Find where the given text appears and provide that cell's center as (X, Y) coordinate. 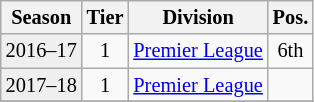
Division (198, 17)
6th (290, 51)
Tier (106, 17)
Pos. (290, 17)
2016–17 (42, 51)
Season (42, 17)
2017–18 (42, 85)
